Detect which cell encompasses the target text, then output its [x, y] center coordinate. 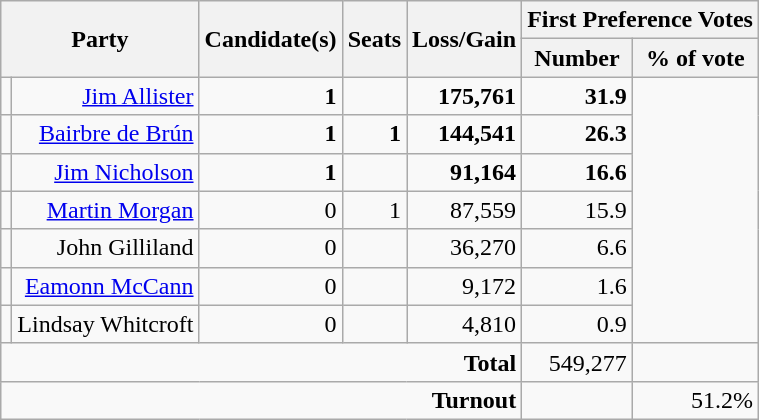
51.2% [695, 400]
Loss/Gain [464, 39]
First Preference Votes [640, 20]
549,277 [578, 362]
Bairbre de Brún [106, 134]
Jim Allister [106, 96]
144,541 [464, 134]
% of vote [695, 58]
Eamonn McCann [106, 286]
Number [578, 58]
1.6 [578, 286]
Candidate(s) [270, 39]
36,270 [464, 248]
Lindsay Whitcroft [106, 324]
4,810 [464, 324]
15.9 [578, 210]
91,164 [464, 172]
Martin Morgan [106, 210]
Jim Nicholson [106, 172]
6.6 [578, 248]
9,172 [464, 286]
Total [262, 362]
Party [100, 39]
0.9 [578, 324]
John Gilliland [106, 248]
175,761 [464, 96]
16.6 [578, 172]
26.3 [578, 134]
87,559 [464, 210]
Seats [374, 39]
31.9 [578, 96]
Turnout [262, 400]
